Scan for the cell matching the given text and deliver its (X, Y) coordinate at center. 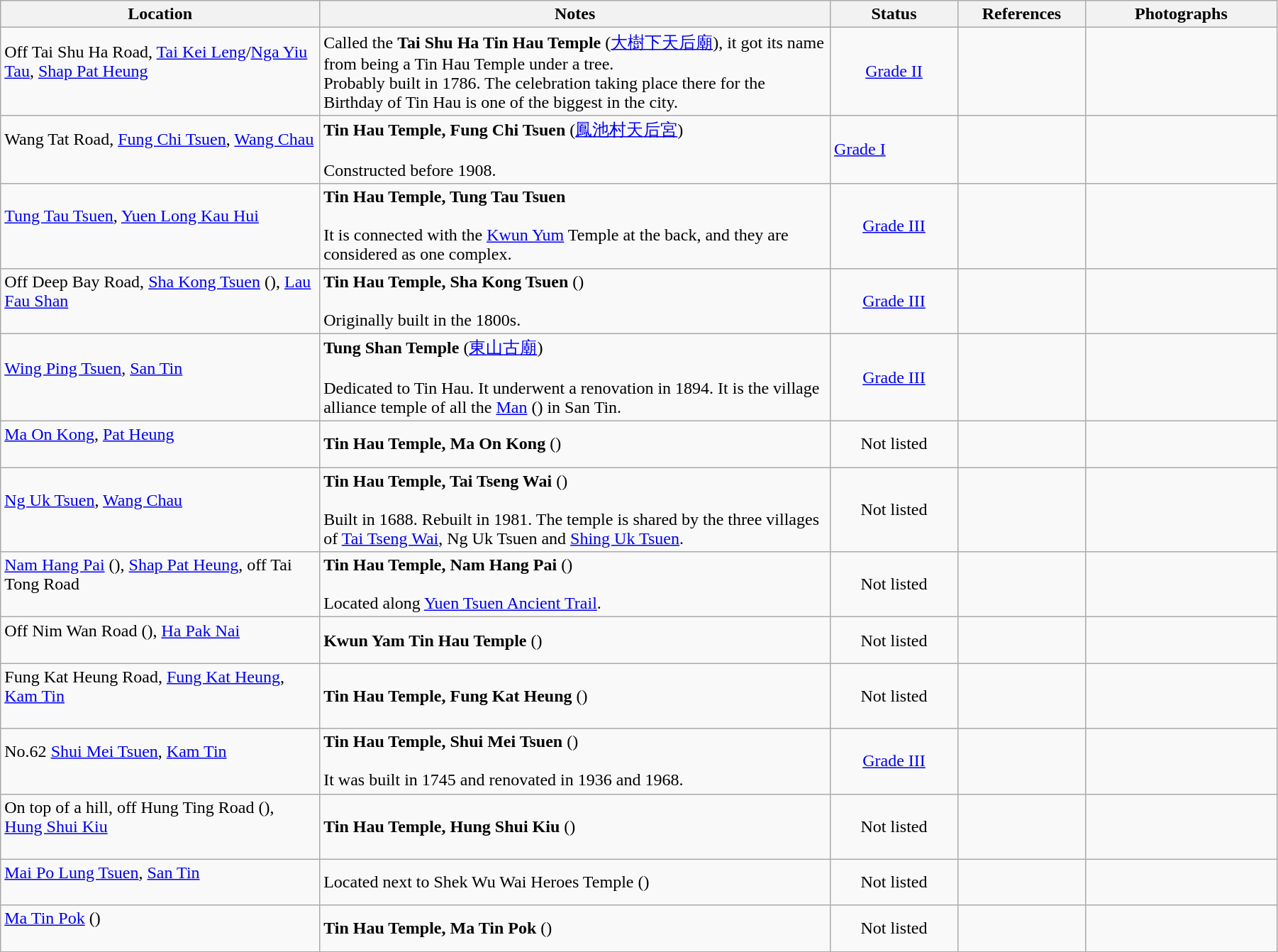
Tin Hau Temple, Ma On Kong () (575, 444)
Tin Hau Temple, Hung Shui Kiu () (575, 826)
Tin Hau Temple, Tung Tau TsuenIt is connected with the Kwun Yum Temple at the back, and they are considered as one complex. (575, 226)
Off Deep Bay Road, Sha Kong Tsuen (), Lau Fau Shan (160, 301)
Tung Shan Temple (東山古廟)Dedicated to Tin Hau. It underwent a renovation in 1894. It is the village alliance temple of all the Man () in San Tin. (575, 377)
Fung Kat Heung Road, Fung Kat Heung, Kam Tin (160, 696)
Off Tai Shu Ha Road, Tai Kei Leng/Nga Yiu Tau, Shap Pat Heung (160, 72)
Tin Hau Temple, Nam Hang Pai ()Located along Yuen Tsuen Ancient Trail. (575, 585)
Photographs (1181, 14)
Grade II (894, 72)
Grade I (894, 149)
Tin Hau Temple, Ma Tin Pok () (575, 928)
On top of a hill, off Hung Ting Road (), Hung Shui Kiu (160, 826)
Mai Po Lung Tsuen, San Tin (160, 882)
Notes (575, 14)
Kwun Yam Tin Hau Temple () (575, 640)
Tin Hau Temple, Sha Kong Tsuen ()Originally built in the 1800s. (575, 301)
Wing Ping Tsuen, San Tin (160, 377)
Tin Hau Temple, Fung Chi Tsuen (鳳池村天后宮)Constructed before 1908. (575, 149)
Ma Tin Pok () (160, 928)
Tin Hau Temple, Fung Kat Heung () (575, 696)
Off Nim Wan Road (), Ha Pak Nai (160, 640)
Located next to Shek Wu Wai Heroes Temple () (575, 882)
Ng Uk Tsuen, Wang Chau (160, 509)
No.62 Shui Mei Tsuen, Kam Tin (160, 761)
Tin Hau Temple, Shui Mei Tsuen ()It was built in 1745 and renovated in 1936 and 1968. (575, 761)
Nam Hang Pai (), Shap Pat Heung, off Tai Tong Road (160, 585)
Status (894, 14)
Ma On Kong, Pat Heung (160, 444)
References (1021, 14)
Tung Tau Tsuen, Yuen Long Kau Hui (160, 226)
Location (160, 14)
Wang Tat Road, Fung Chi Tsuen, Wang Chau (160, 149)
